Determine the (x, y) coordinate at the center of the cell enclosing the given text.  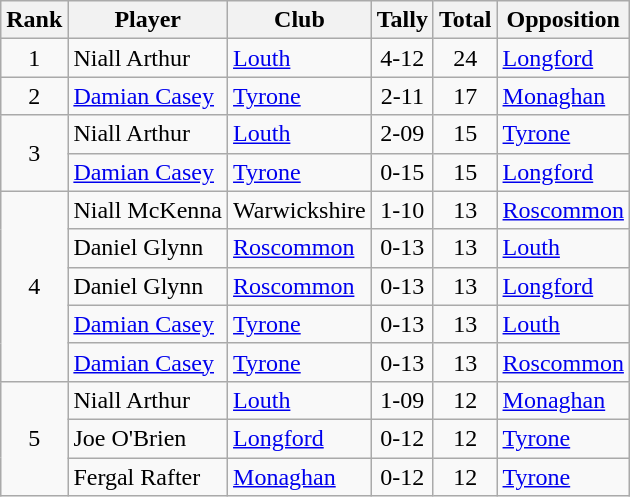
Niall McKenna (148, 210)
Opposition (563, 20)
3 (34, 153)
2-11 (402, 96)
Club (300, 20)
Total (465, 20)
4-12 (402, 58)
Joe O'Brien (148, 438)
0-15 (402, 172)
17 (465, 96)
Warwickshire (300, 210)
Rank (34, 20)
24 (465, 58)
2 (34, 96)
Tally (402, 20)
2-09 (402, 134)
4 (34, 286)
5 (34, 438)
1-10 (402, 210)
Player (148, 20)
1 (34, 58)
1-09 (402, 400)
Fergal Rafter (148, 477)
